Extract the [X, Y] coordinate from the center of the cell holding the provided text.  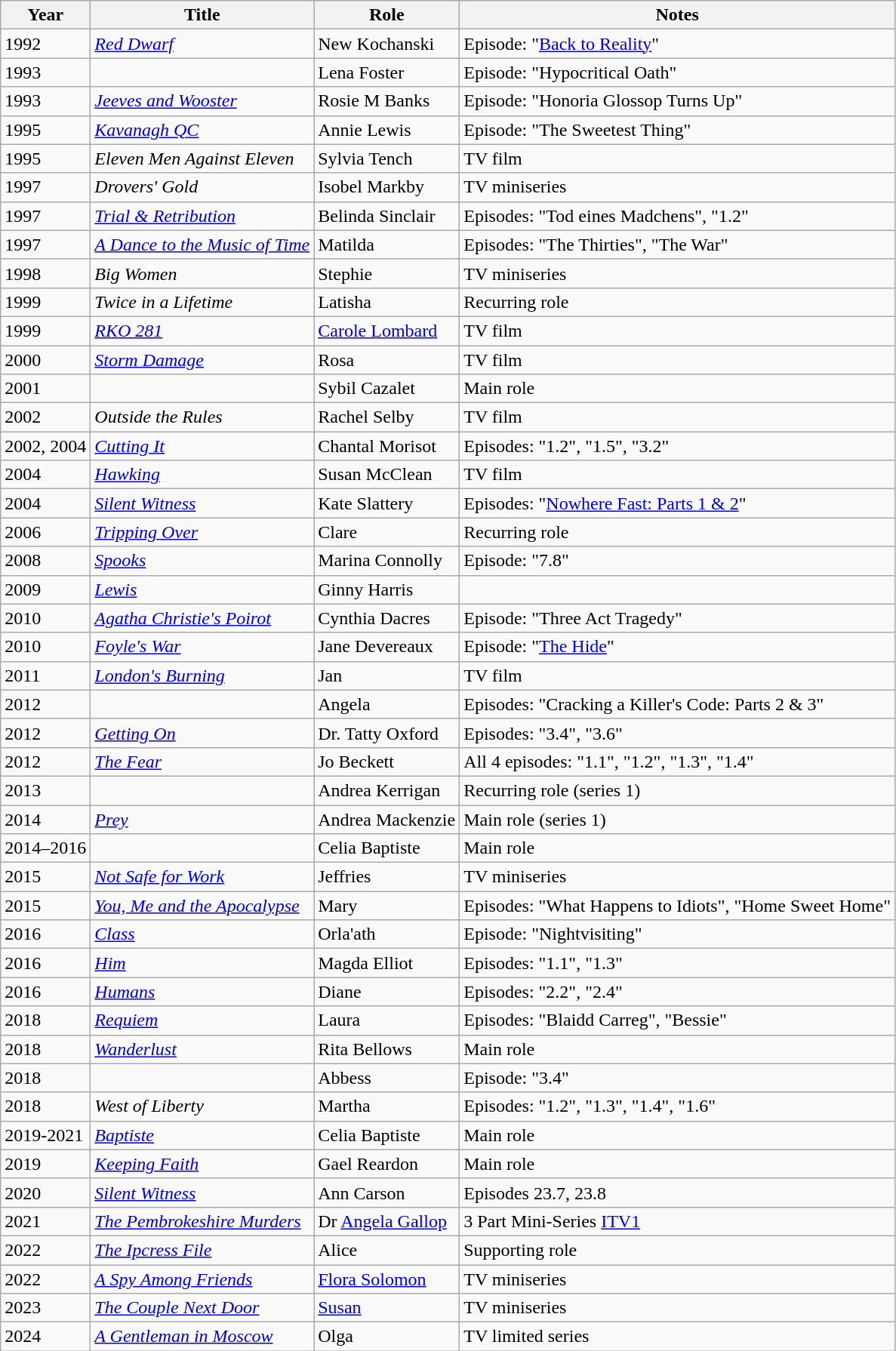
Susan McClean [386, 475]
Episode: "7.8" [678, 561]
Getting On [202, 733]
Sylvia Tench [386, 158]
2023 [45, 1308]
Alice [386, 1250]
2013 [45, 790]
Kate Slattery [386, 503]
Humans [202, 992]
Mary [386, 906]
Episodes: "Blaidd Carreg", "Bessie" [678, 1020]
Episode: "The Hide" [678, 647]
Matilda [386, 245]
Episode: "The Sweetest Thing" [678, 130]
Episodes: "The Thirties", "The War" [678, 245]
Ann Carson [386, 1193]
Abbess [386, 1078]
Keeping Faith [202, 1164]
Hawking [202, 475]
Tripping Over [202, 532]
Baptiste [202, 1135]
Class [202, 934]
Big Women [202, 273]
Latisha [386, 302]
Episode: "Back to Reality" [678, 44]
Episodes: "1.2", "1.5", "3.2" [678, 446]
Role [386, 15]
1992 [45, 44]
The Fear [202, 762]
Episodes: "2.2", "2.4" [678, 992]
Year [45, 15]
Diane [386, 992]
Episodes: "Nowhere Fast: Parts 1 & 2" [678, 503]
2008 [45, 561]
2019 [45, 1164]
Outside the Rules [202, 417]
Kavanagh QC [202, 130]
Angela [386, 704]
Lena Foster [386, 72]
All 4 episodes: "1.1", "1.2", "1.3", "1.4" [678, 762]
2002, 2004 [45, 446]
Carole Lombard [386, 331]
The Ipcress File [202, 1250]
Him [202, 963]
Flora Solomon [386, 1279]
Episode: "Three Act Tragedy" [678, 618]
2011 [45, 675]
2020 [45, 1193]
2002 [45, 417]
2024 [45, 1337]
2021 [45, 1221]
New Kochanski [386, 44]
Notes [678, 15]
Lewis [202, 589]
2019-2021 [45, 1135]
Eleven Men Against Eleven [202, 158]
3 Part Mini-Series ITV1 [678, 1221]
Prey [202, 819]
Jo Beckett [386, 762]
Trial & Retribution [202, 216]
2006 [45, 532]
Jeeves and Wooster [202, 101]
Recurring role (series 1) [678, 790]
Andrea Mackenzie [386, 819]
Episodes: "1.1", "1.3" [678, 963]
Susan [386, 1308]
Rita Bellows [386, 1049]
Storm Damage [202, 360]
Rachel Selby [386, 417]
2001 [45, 389]
Rosie M Banks [386, 101]
You, Me and the Apocalypse [202, 906]
Spooks [202, 561]
The Couple Next Door [202, 1308]
Ginny Harris [386, 589]
Episode: "Nightvisiting" [678, 934]
Martha [386, 1106]
Andrea Kerrigan [386, 790]
Episodes 23.7, 23.8 [678, 1193]
Rosa [386, 360]
Main role (series 1) [678, 819]
Episodes: "1.2", "1.3", "1.4", "1.6" [678, 1106]
Cynthia Dacres [386, 618]
Episodes: "Tod eines Madchens", "1.2" [678, 216]
Isobel Markby [386, 187]
Stephie [386, 273]
2014 [45, 819]
Episodes: "3.4", "3.6" [678, 733]
Supporting role [678, 1250]
Clare [386, 532]
Foyle's War [202, 647]
Sybil Cazalet [386, 389]
A Spy Among Friends [202, 1279]
Episodes: "Cracking a Killer's Code: Parts 2 & 3" [678, 704]
Gael Reardon [386, 1164]
The Pembrokeshire Murders [202, 1221]
RKO 281 [202, 331]
Not Safe for Work [202, 877]
2000 [45, 360]
2009 [45, 589]
Dr Angela Gallop [386, 1221]
Laura [386, 1020]
Jane Devereaux [386, 647]
Jan [386, 675]
Annie Lewis [386, 130]
Belinda Sinclair [386, 216]
Orla'ath [386, 934]
Title [202, 15]
Chantal Morisot [386, 446]
Drovers' Gold [202, 187]
Red Dwarf [202, 44]
Episode: "3.4" [678, 1078]
London's Burning [202, 675]
Dr. Tatty Oxford [386, 733]
West of Liberty [202, 1106]
TV limited series [678, 1337]
Magda Elliot [386, 963]
Cutting It [202, 446]
2014–2016 [45, 848]
1998 [45, 273]
A Dance to the Music of Time [202, 245]
Agatha Christie's Poirot [202, 618]
Marina Connolly [386, 561]
Jeffries [386, 877]
Episodes: "What Happens to Idiots", "Home Sweet Home" [678, 906]
A Gentleman in Moscow [202, 1337]
Twice in a Lifetime [202, 302]
Wanderlust [202, 1049]
Requiem [202, 1020]
Olga [386, 1337]
Episode: "Hypocritical Oath" [678, 72]
Episode: "Honoria Glossop Turns Up" [678, 101]
